Return (X, Y) of the center of cell containing provided text 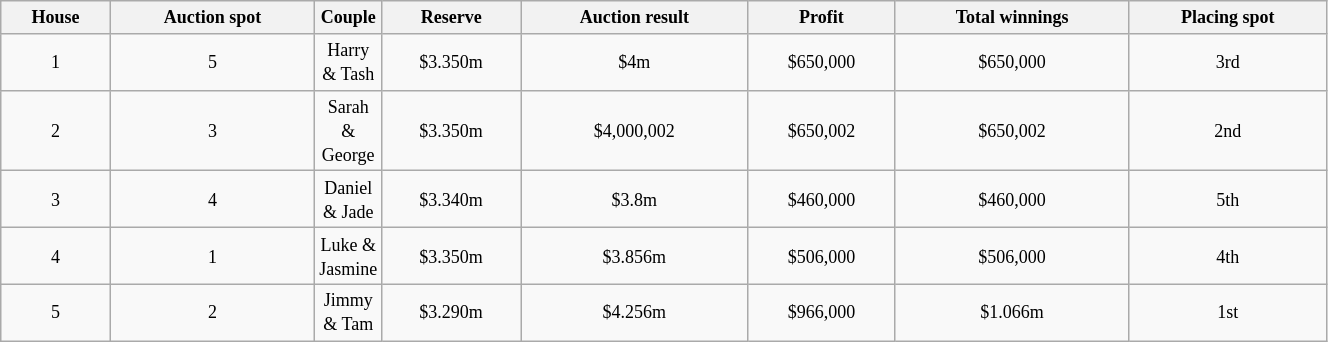
House (56, 18)
Jimmy & Tam (348, 312)
$3.856m (634, 256)
Auction spot (212, 18)
4th (1228, 256)
$3.290m (452, 312)
$1.066m (1012, 312)
$4.256m (634, 312)
Luke & Jasmine (348, 256)
1st (1228, 312)
Auction result (634, 18)
Couple (348, 18)
$966,000 (822, 312)
3rd (1228, 62)
$3.340m (452, 200)
Placing spot (1228, 18)
Sarah & George (348, 130)
5th (1228, 200)
Total winnings (1012, 18)
$3.8m (634, 200)
Harry & Tash (348, 62)
Reserve (452, 18)
$4m (634, 62)
Daniel & Jade (348, 200)
Profit (822, 18)
$4,000,002 (634, 130)
2nd (1228, 130)
